Detect which cell encompasses the target text, then output its [x, y] center coordinate. 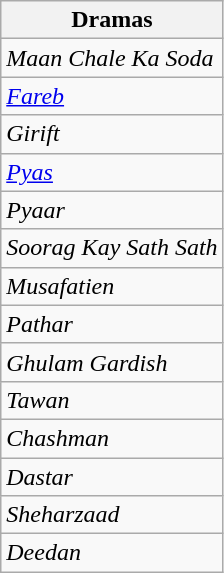
Tawan [112, 400]
Pathar [112, 324]
Dastar [112, 477]
Pyas [112, 172]
Deedan [112, 553]
Pyaar [112, 210]
Soorag Kay Sath Sath [112, 248]
Chashman [112, 438]
Musafatien [112, 286]
Sheharzaad [112, 515]
Girift [112, 134]
Fareb [112, 96]
Dramas [112, 20]
Ghulam Gardish [112, 362]
Maan Chale Ka Soda [112, 58]
